Extract the (X, Y) coordinate from the center of the cell holding the provided text.  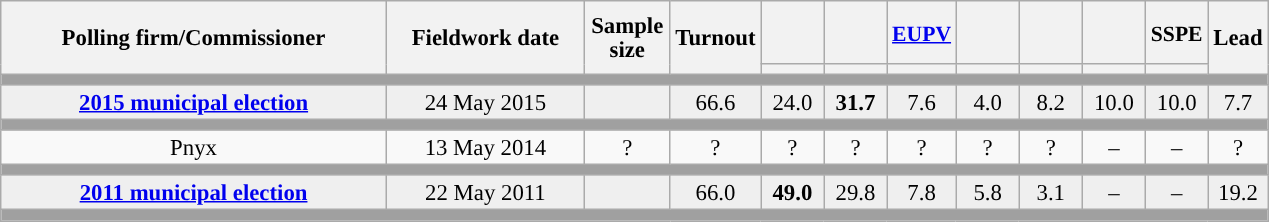
Sample size (627, 38)
Lead (1238, 38)
EUPV (922, 32)
7.8 (922, 194)
Fieldwork date (485, 38)
2011 municipal election (194, 194)
4.0 (988, 102)
66.6 (716, 102)
22 May 2011 (485, 194)
13 May 2014 (485, 148)
8.2 (1050, 102)
Turnout (716, 38)
7.6 (922, 102)
7.7 (1238, 102)
3.1 (1050, 194)
19.2 (1238, 194)
66.0 (716, 194)
49.0 (792, 194)
31.7 (856, 102)
24.0 (792, 102)
29.8 (856, 194)
2015 municipal election (194, 102)
5.8 (988, 194)
Polling firm/Commissioner (194, 38)
Pnyx (194, 148)
SSPE (1176, 32)
24 May 2015 (485, 102)
